Provide the [X, Y] coordinate of the cell's center where the given text is located.  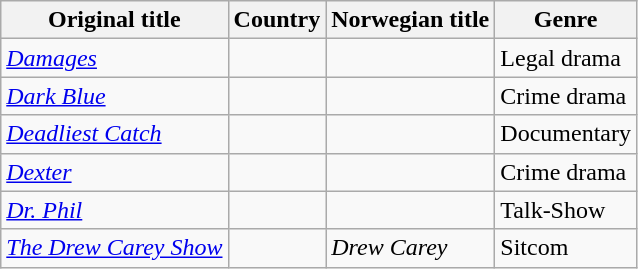
Dr. Phil [114, 210]
Damages [114, 58]
Legal drama [566, 58]
The Drew Carey Show [114, 248]
Norwegian title [410, 20]
Talk-Show [566, 210]
Dark Blue [114, 96]
Deadliest Catch [114, 134]
Original title [114, 20]
Documentary [566, 134]
Genre [566, 20]
Dexter [114, 172]
Sitcom [566, 248]
Country [277, 20]
Drew Carey [410, 248]
